Pinpoint the cell where the given text exists, returning its [X, Y] midpoint coordinate. 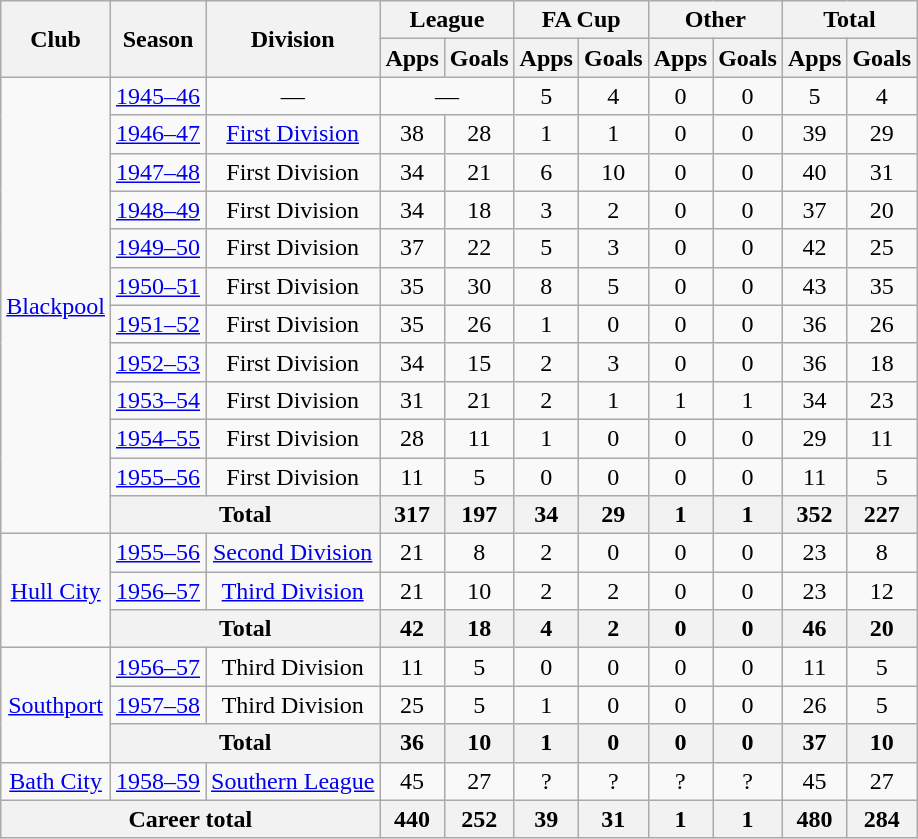
40 [814, 172]
Blackpool [56, 306]
1950–51 [158, 286]
317 [412, 515]
1949–50 [158, 248]
46 [814, 629]
1953–54 [158, 400]
352 [814, 515]
Southern League [293, 781]
Division [293, 39]
1948–49 [158, 210]
Other [715, 20]
1947–48 [158, 172]
12 [882, 591]
Club [56, 39]
1952–53 [158, 362]
38 [412, 134]
1945–46 [158, 96]
1954–55 [158, 438]
1946–47 [158, 134]
480 [814, 819]
League [447, 20]
440 [412, 819]
6 [546, 172]
Second Division [293, 553]
1958–59 [158, 781]
30 [479, 286]
15 [479, 362]
197 [479, 515]
252 [479, 819]
1951–52 [158, 324]
227 [882, 515]
Bath City [56, 781]
Season [158, 39]
284 [882, 819]
FA Cup [581, 20]
Southport [56, 705]
Career total [190, 819]
43 [814, 286]
Hull City [56, 591]
22 [479, 248]
1957–58 [158, 705]
